Output the [X, Y] coordinate of the center of the cell containing the given text.  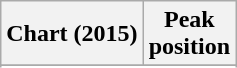
Chart (2015) [72, 34]
Peakposition [189, 34]
